Scan for the cell matching the given text and deliver its (x, y) coordinate at center. 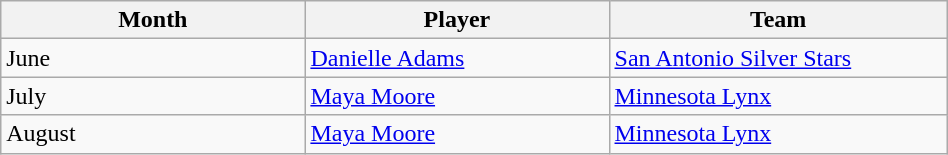
Player (457, 20)
Team (778, 20)
Danielle Adams (457, 58)
San Antonio Silver Stars (778, 58)
Month (153, 20)
July (153, 96)
June (153, 58)
August (153, 134)
